Output the (X, Y) coordinate of the center of the cell containing the given text.  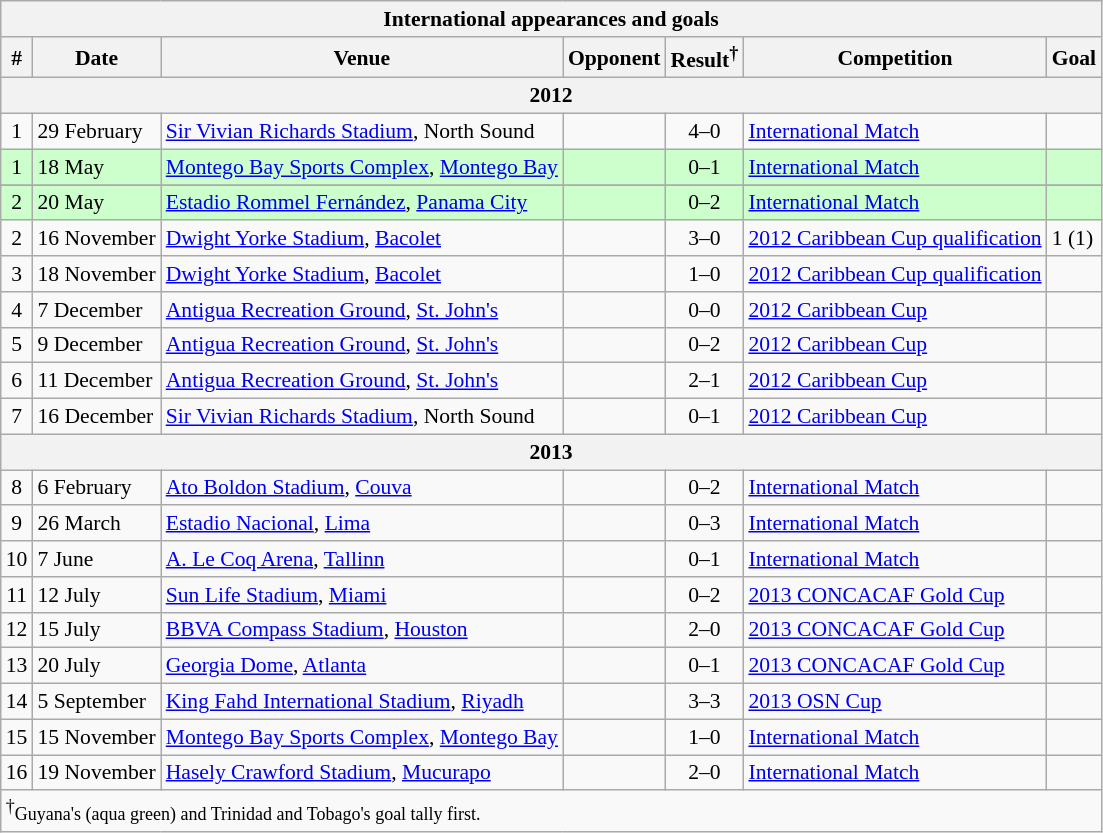
Competition (894, 58)
6 February (96, 488)
16 December (96, 417)
3–3 (704, 702)
2013 OSN Cup (894, 702)
9 (17, 524)
3–0 (704, 239)
10 (17, 559)
7 December (96, 310)
2012 (551, 96)
Estadio Rommel Fernández, Panama City (362, 203)
Ato Boldon Stadium, Couva (362, 488)
# (17, 58)
14 (17, 702)
Date (96, 58)
20 May (96, 203)
19 November (96, 773)
†Guyana's (aqua green) and Trinidad and Tobago's goal tally first. (551, 812)
11 (17, 595)
26 March (96, 524)
Venue (362, 58)
Goal (1074, 58)
BBVA Compass Stadium, Houston (362, 630)
0–3 (704, 524)
3 (17, 274)
Opponent (614, 58)
Result† (704, 58)
Sun Life Stadium, Miami (362, 595)
4–0 (704, 132)
Estadio Nacional, Lima (362, 524)
2–1 (704, 381)
Georgia Dome, Atlanta (362, 666)
18 May (96, 167)
International appearances and goals (551, 19)
18 November (96, 274)
11 December (96, 381)
12 July (96, 595)
5 (17, 345)
8 (17, 488)
13 (17, 666)
7 June (96, 559)
A. Le Coq Arena, Tallinn (362, 559)
5 September (96, 702)
15 (17, 737)
6 (17, 381)
16 (17, 773)
29 February (96, 132)
1 (1) (1074, 239)
16 November (96, 239)
Hasely Crawford Stadium, Mucurapo (362, 773)
15 November (96, 737)
0–0 (704, 310)
15 July (96, 630)
12 (17, 630)
King Fahd International Stadium, Riyadh (362, 702)
20 July (96, 666)
9 December (96, 345)
7 (17, 417)
2013 (551, 452)
4 (17, 310)
